Extract the (x, y) coordinate from the center of the cell holding the provided text.  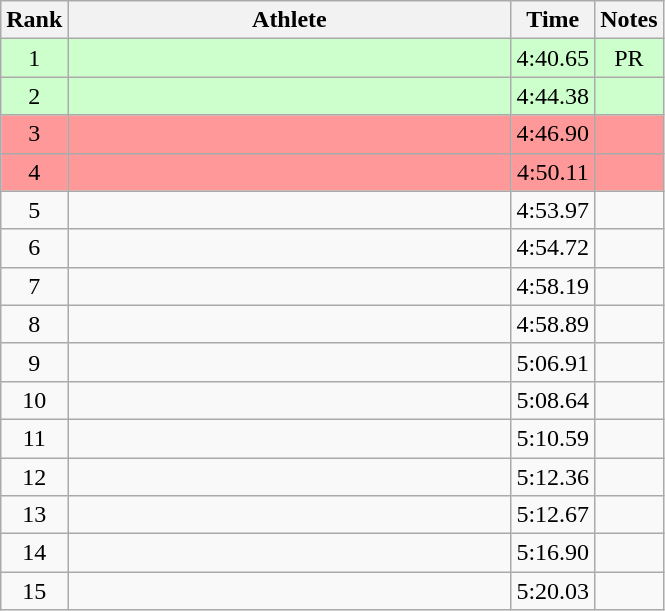
5:10.59 (553, 438)
12 (34, 477)
4:44.38 (553, 96)
5:08.64 (553, 400)
4:40.65 (553, 58)
4:58.19 (553, 286)
4:50.11 (553, 172)
14 (34, 553)
4:53.97 (553, 210)
4:54.72 (553, 248)
4:46.90 (553, 134)
5:20.03 (553, 591)
PR (629, 58)
9 (34, 362)
5:12.67 (553, 515)
11 (34, 438)
5:12.36 (553, 477)
13 (34, 515)
1 (34, 58)
5:06.91 (553, 362)
3 (34, 134)
7 (34, 286)
2 (34, 96)
Athlete (290, 20)
15 (34, 591)
Rank (34, 20)
8 (34, 324)
4 (34, 172)
Notes (629, 20)
5:16.90 (553, 553)
Time (553, 20)
4:58.89 (553, 324)
10 (34, 400)
5 (34, 210)
6 (34, 248)
